Find where the given text appears and provide that cell's center as [X, Y] coordinate. 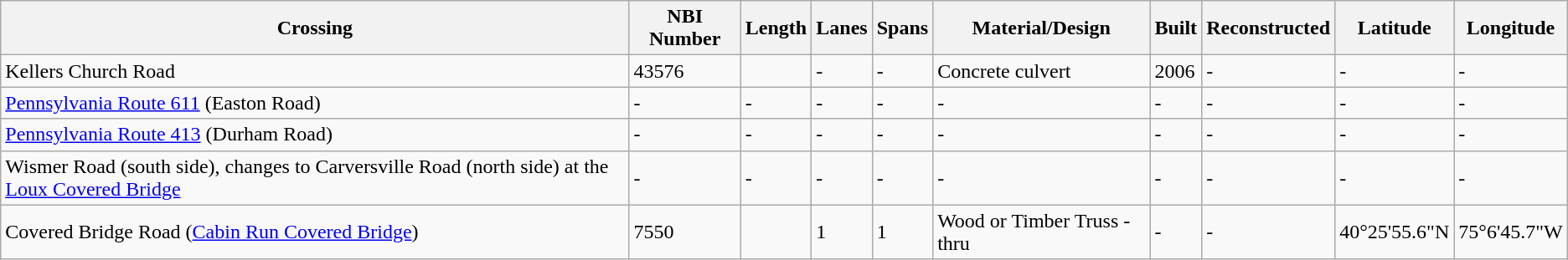
Pennsylvania Route 611 (Easton Road) [315, 103]
7550 [685, 232]
Wismer Road (south side), changes to Carversville Road (north side) at the Loux Covered Bridge [315, 177]
Lanes [842, 28]
Pennsylvania Route 413 (Durham Road) [315, 135]
Wood or Timber Truss - thru [1042, 232]
Built [1176, 28]
40°25'55.6"N [1395, 232]
2006 [1176, 71]
Kellers Church Road [315, 71]
Material/Design [1042, 28]
Length [776, 28]
Latitude [1395, 28]
Reconstructed [1268, 28]
43576 [685, 71]
Covered Bridge Road (Cabin Run Covered Bridge) [315, 232]
75°6'45.7"W [1511, 232]
Longitude [1511, 28]
Spans [902, 28]
Crossing [315, 28]
NBI Number [685, 28]
Concrete culvert [1042, 71]
